Search for the cell housing the specified text and yield its [X, Y] center coordinate. 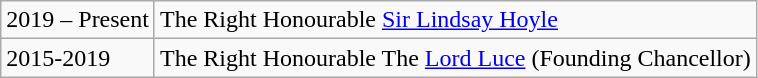
2019 – Present [78, 20]
The Right Honourable Sir Lindsay Hoyle [455, 20]
2015-2019 [78, 58]
The Right Honourable The Lord Luce (Founding Chancellor) [455, 58]
